Pinpoint the cell where the given text exists, returning its [X, Y] midpoint coordinate. 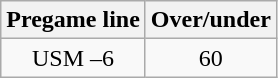
USM –6 [74, 58]
60 [210, 58]
Pregame line [74, 20]
Over/under [210, 20]
